Return the [x, y] coordinate for the center point of the cell that contains the specified text.  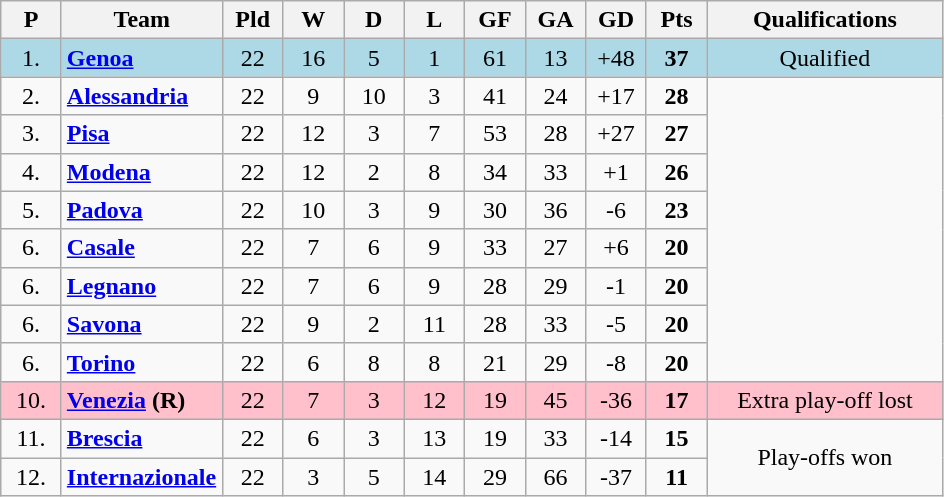
3. [32, 134]
P [32, 20]
D [374, 20]
2. [32, 96]
Pld [252, 20]
+27 [616, 134]
-5 [616, 324]
GF [496, 20]
1. [32, 58]
1 [434, 58]
+6 [616, 248]
L [434, 20]
-6 [616, 210]
14 [434, 477]
Genoa [142, 58]
-14 [616, 438]
-36 [616, 400]
Qualified [825, 58]
Padova [142, 210]
+1 [616, 172]
Extra play-off lost [825, 400]
36 [556, 210]
45 [556, 400]
41 [496, 96]
24 [556, 96]
Internazionale [142, 477]
+48 [616, 58]
21 [496, 362]
4. [32, 172]
Torino [142, 362]
26 [676, 172]
53 [496, 134]
Pts [676, 20]
Brescia [142, 438]
34 [496, 172]
5. [32, 210]
15 [676, 438]
23 [676, 210]
37 [676, 58]
Pisa [142, 134]
W [314, 20]
Modena [142, 172]
Play-offs won [825, 457]
Legnano [142, 286]
61 [496, 58]
Savona [142, 324]
-1 [616, 286]
10. [32, 400]
16 [314, 58]
Alessandria [142, 96]
-37 [616, 477]
+17 [616, 96]
66 [556, 477]
GD [616, 20]
GA [556, 20]
Casale [142, 248]
11. [32, 438]
17 [676, 400]
30 [496, 210]
Qualifications [825, 20]
-8 [616, 362]
Venezia (R) [142, 400]
Team [142, 20]
12. [32, 477]
